Identify which cell holds the provided text, then report its (X, Y) central coordinate. 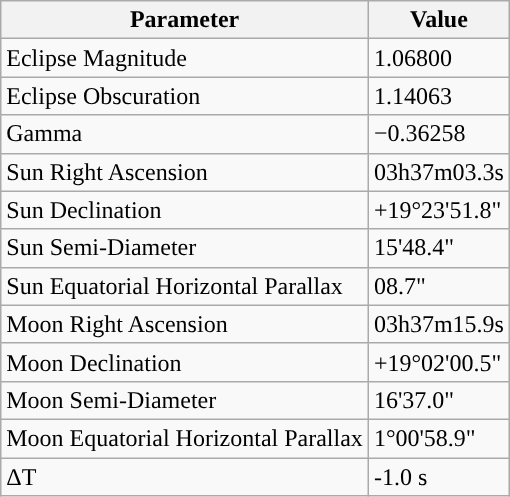
15'48.4" (438, 248)
Eclipse Obscuration (185, 96)
ΔT (185, 477)
Eclipse Magnitude (185, 58)
Moon Right Ascension (185, 324)
Sun Right Ascension (185, 172)
03h37m15.9s (438, 324)
Sun Declination (185, 210)
+19°02'00.5" (438, 362)
Value (438, 20)
Gamma (185, 134)
Sun Semi-Diameter (185, 248)
+19°23'51.8" (438, 210)
-1.0 s (438, 477)
Moon Semi-Diameter (185, 400)
−0.36258 (438, 134)
Sun Equatorial Horizontal Parallax (185, 286)
16'37.0" (438, 400)
Parameter (185, 20)
08.7" (438, 286)
1°00'58.9" (438, 438)
1.14063 (438, 96)
03h37m03.3s (438, 172)
1.06800 (438, 58)
Moon Declination (185, 362)
Moon Equatorial Horizontal Parallax (185, 438)
